Provide the [x, y] coordinate of the cell's center where the given text is located.  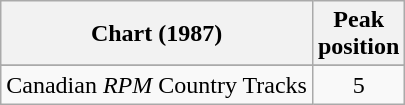
Canadian RPM Country Tracks [157, 85]
Peakposition [358, 34]
5 [358, 85]
Chart (1987) [157, 34]
